Locate the cell with the specified text and output its (x, y) center coordinate. 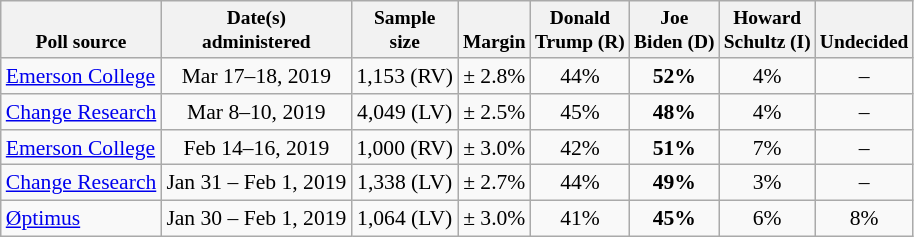
Undecided (864, 30)
± 2.7% (494, 183)
Poll source (82, 30)
8% (864, 219)
Mar 8–10, 2019 (256, 112)
Date(s)administered (256, 30)
± 2.5% (494, 112)
3% (767, 183)
Samplesize (404, 30)
DonaldTrump (R) (580, 30)
Jan 30 – Feb 1, 2019 (256, 219)
6% (767, 219)
52% (674, 76)
Øptimus (82, 219)
42% (580, 148)
4,049 (LV) (404, 112)
51% (674, 148)
7% (767, 148)
Feb 14–16, 2019 (256, 148)
Mar 17–18, 2019 (256, 76)
49% (674, 183)
Jan 31 – Feb 1, 2019 (256, 183)
41% (580, 219)
HowardSchultz (I) (767, 30)
1,338 (LV) (404, 183)
Margin (494, 30)
JoeBiden (D) (674, 30)
± 2.8% (494, 76)
1,153 (RV) (404, 76)
1,000 (RV) (404, 148)
1,064 (LV) (404, 219)
48% (674, 112)
